Extract the [x, y] coordinate from the center of the cell holding the provided text.  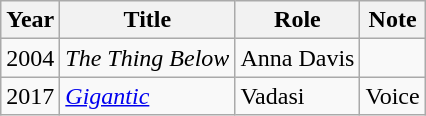
Voice [392, 96]
2017 [30, 96]
Note [392, 20]
Title [148, 20]
Anna Davis [298, 58]
Gigantic [148, 96]
2004 [30, 58]
Role [298, 20]
Vadasi [298, 96]
Year [30, 20]
The Thing Below [148, 58]
